Identify which cell holds the provided text, then report its [X, Y] central coordinate. 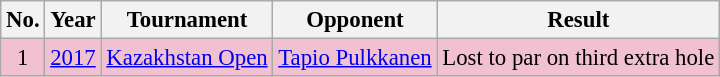
Year [73, 20]
Tapio Pulkkanen [355, 58]
1 [23, 58]
Result [578, 20]
Tournament [187, 20]
2017 [73, 58]
Kazakhstan Open [187, 58]
No. [23, 20]
Opponent [355, 20]
Lost to par on third extra hole [578, 58]
